Output the (X, Y) coordinate of the center of the cell containing the given text.  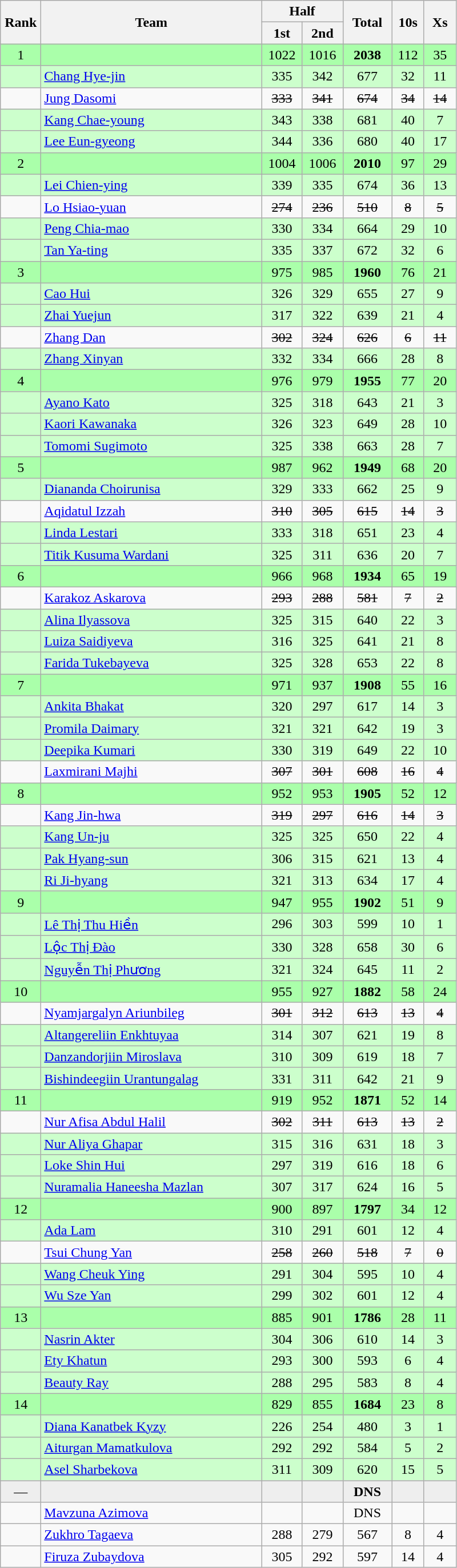
662 (367, 489)
608 (367, 772)
226 (282, 1426)
68 (408, 467)
597 (367, 1557)
680 (367, 142)
Kang Chae-young (151, 120)
1st (282, 33)
Wu Sze Yan (151, 1296)
Diananda Choirunisa (151, 489)
— (21, 1492)
342 (322, 76)
643 (367, 402)
Team (151, 22)
987 (282, 467)
Nur Aliya Ghapar (151, 1143)
Zukhro Tagaeva (151, 1535)
Xs (440, 22)
2nd (322, 33)
296 (282, 924)
953 (322, 793)
885 (282, 1317)
1022 (282, 55)
10s (408, 22)
1902 (367, 902)
Lei Chien-ying (151, 185)
Promila Daimary (151, 728)
672 (367, 250)
636 (367, 554)
Diana Kanatbek Kyzy (151, 1426)
323 (322, 424)
303 (322, 924)
Zhang Dan (151, 337)
260 (322, 1252)
Nur Afisa Abdul Halil (151, 1122)
962 (322, 467)
Peng Chia-mao (151, 228)
Farida Tukebayeva (151, 663)
2010 (367, 163)
76 (408, 272)
900 (282, 1209)
619 (367, 1057)
966 (282, 576)
658 (367, 947)
27 (408, 294)
299 (282, 1296)
Rank (21, 22)
258 (282, 1252)
Ayano Kato (151, 402)
Zhai Yuejun (151, 316)
979 (322, 381)
Laxmirani Majhi (151, 772)
Kang Jin-hwa (151, 815)
55 (408, 685)
Nasrin Akter (151, 1339)
Ety Khatun (151, 1361)
Nuramalia Haneesha Mazlan (151, 1187)
Nguyễn Thị Phương (151, 969)
25 (408, 489)
Luiza Saidiyeva (151, 642)
Ri Ji-hyang (151, 880)
Deepika Kumari (151, 750)
518 (367, 1252)
336 (322, 142)
1006 (322, 163)
Asel Sharbekova (151, 1469)
480 (367, 1426)
Wang Cheuk Ying (151, 1274)
1934 (367, 576)
Alina Ilyassova (151, 619)
97 (408, 163)
343 (282, 120)
968 (322, 576)
Bishindeegiin Urantungalag (151, 1078)
344 (282, 142)
624 (367, 1187)
927 (322, 991)
641 (367, 642)
645 (367, 969)
Kaori Kawanaka (151, 424)
2038 (367, 55)
666 (367, 359)
1955 (367, 381)
610 (367, 1339)
Tomomi Sugimoto (151, 446)
Zhang Xinyan (151, 359)
332 (282, 359)
314 (282, 1035)
Lê Thị Thu Hiền (151, 924)
937 (322, 685)
1684 (367, 1404)
Linda Lestari (151, 533)
855 (322, 1404)
Karakoz Askarova (151, 598)
Aiturgan Mamatkulova (151, 1448)
829 (282, 1404)
919 (282, 1100)
1004 (282, 163)
Tan Ya-ting (151, 250)
274 (282, 207)
599 (367, 924)
35 (440, 55)
681 (367, 120)
Nyamjargalyn Ariunbileg (151, 1013)
Jung Dasomi (151, 98)
985 (322, 272)
Mavzuna Azimova (151, 1513)
971 (282, 685)
583 (367, 1382)
236 (322, 207)
Chang Hye-jin (151, 76)
300 (322, 1361)
655 (367, 294)
36 (408, 185)
Lee Eun-gyeong (151, 142)
254 (322, 1426)
976 (282, 381)
1960 (367, 272)
312 (322, 1013)
24 (440, 991)
77 (408, 381)
1797 (367, 1209)
1016 (322, 55)
567 (367, 1535)
639 (367, 316)
617 (367, 707)
Tsui Chung Yan (151, 1252)
279 (322, 1535)
58 (408, 991)
337 (322, 250)
Lo Hsiao-yuan (151, 207)
581 (367, 598)
320 (282, 707)
Pak Hyang-sun (151, 858)
112 (408, 55)
650 (367, 837)
901 (322, 1317)
Ada Lam (151, 1231)
663 (367, 446)
30 (408, 947)
510 (367, 207)
593 (367, 1361)
0 (440, 1252)
631 (367, 1143)
341 (322, 98)
Lộc Thị Đào (151, 947)
Loke Shin Hui (151, 1166)
Titik Kusuma Wardani (151, 554)
620 (367, 1469)
640 (367, 619)
1786 (367, 1317)
Total (367, 22)
Beauty Ray (151, 1382)
653 (367, 663)
Cao Hui (151, 294)
313 (322, 880)
15 (408, 1469)
Ankita Bhakat (151, 707)
Kang Un-ju (151, 837)
Half (302, 11)
295 (322, 1382)
339 (282, 185)
947 (282, 902)
975 (282, 272)
331 (282, 1078)
1882 (367, 991)
677 (367, 76)
1871 (367, 1100)
Firuza Zubaydova (151, 1557)
65 (408, 576)
322 (322, 316)
615 (367, 511)
595 (367, 1274)
664 (367, 228)
651 (367, 533)
1908 (367, 685)
584 (367, 1448)
51 (408, 902)
Danzandorjiin Miroslava (151, 1057)
626 (367, 337)
634 (367, 880)
897 (322, 1209)
Aqidatul Izzah (151, 511)
1905 (367, 793)
1949 (367, 467)
Altangereliin Enkhtuyaa (151, 1035)
